Pinpoint the cell where the given text exists, returning its (X, Y) midpoint coordinate. 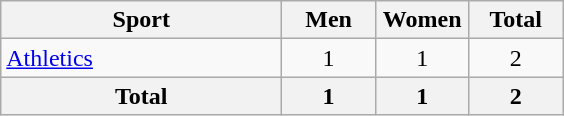
Athletics (142, 58)
Women (422, 20)
Men (329, 20)
Sport (142, 20)
